Return (X, Y) of the center of cell containing provided text 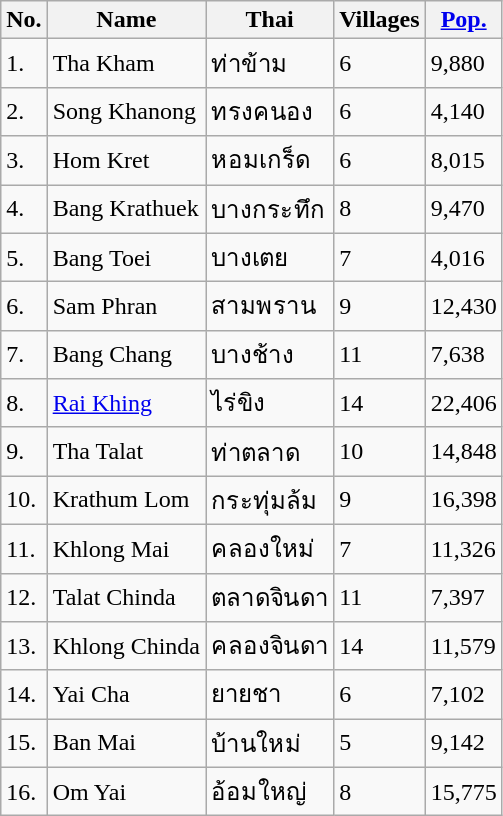
9,470 (464, 208)
Bang Chang (126, 354)
15,775 (464, 792)
No. (24, 20)
Thai (270, 20)
8. (24, 404)
11. (24, 548)
6. (24, 306)
Tha Talat (126, 452)
บ้านใหม่ (270, 744)
10 (380, 452)
บางเตย (270, 258)
4. (24, 208)
11,579 (464, 646)
Name (126, 20)
สามพราน (270, 306)
10. (24, 500)
Villages (380, 20)
บางช้าง (270, 354)
7,102 (464, 694)
บางกระทึก (270, 208)
ตลาดจินดา (270, 598)
22,406 (464, 404)
Bang Krathuek (126, 208)
9,880 (464, 64)
Khlong Chinda (126, 646)
3. (24, 160)
กระทุ่มล้ม (270, 500)
11,326 (464, 548)
Yai Cha (126, 694)
ยายชา (270, 694)
5. (24, 258)
7,638 (464, 354)
16,398 (464, 500)
คลองใหม่ (270, 548)
4,140 (464, 112)
Khlong Mai (126, 548)
16. (24, 792)
Pop. (464, 20)
Ban Mai (126, 744)
7. (24, 354)
Krathum Lom (126, 500)
12,430 (464, 306)
13. (24, 646)
Tha Kham (126, 64)
12. (24, 598)
14,848 (464, 452)
8,015 (464, 160)
1. (24, 64)
ท่าตลาด (270, 452)
15. (24, 744)
9,142 (464, 744)
2. (24, 112)
Talat Chinda (126, 598)
ทรงคนอง (270, 112)
คลองจินดา (270, 646)
Om Yai (126, 792)
5 (380, 744)
14. (24, 694)
Rai Khing (126, 404)
9. (24, 452)
อ้อมใหญ่ (270, 792)
4,016 (464, 258)
Hom Kret (126, 160)
Bang Toei (126, 258)
Sam Phran (126, 306)
Song Khanong (126, 112)
ไร่ขิง (270, 404)
หอมเกร็ด (270, 160)
7,397 (464, 598)
ท่าข้าม (270, 64)
